From the cell containing the given text, extract its center point as [X, Y] coordinate. 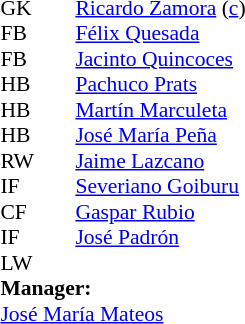
Jaime Lazcano [160, 161]
Jacinto Quincoces [160, 59]
Gaspar Rubio [160, 212]
LW [19, 263]
José María Peña [160, 135]
RW [19, 161]
José Padrón [160, 237]
Martín Marculeta [160, 110]
Pachuco Prats [160, 85]
CF [19, 212]
Severiano Goiburu [160, 187]
Félix Quesada [160, 33]
Manager: [122, 289]
